Provide the [x, y] coordinate of the cell's center where the given text is located.  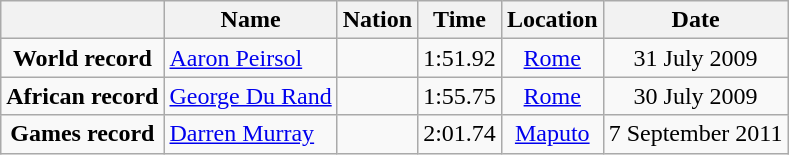
2:01.74 [460, 134]
Aaron Peirsol [250, 58]
1:55.75 [460, 96]
7 September 2011 [696, 134]
Nation [377, 20]
George Du Rand [250, 96]
Maputo [552, 134]
Time [460, 20]
Games record [82, 134]
Darren Murray [250, 134]
Date [696, 20]
1:51.92 [460, 58]
Name [250, 20]
30 July 2009 [696, 96]
World record [82, 58]
Location [552, 20]
31 July 2009 [696, 58]
African record [82, 96]
